Detect which cell encompasses the target text, then output its [X, Y] center coordinate. 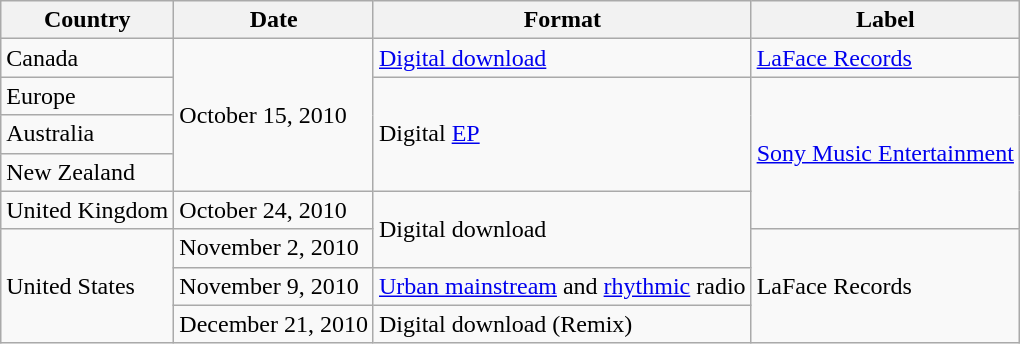
November 9, 2010 [274, 286]
Digital EP [562, 134]
Label [885, 20]
Canada [88, 58]
December 21, 2010 [274, 324]
Date [274, 20]
Sony Music Entertainment [885, 153]
United States [88, 286]
Europe [88, 96]
United Kingdom [88, 210]
Digital download (Remix) [562, 324]
Australia [88, 134]
Format [562, 20]
November 2, 2010 [274, 248]
October 15, 2010 [274, 115]
New Zealand [88, 172]
October 24, 2010 [274, 210]
Country [88, 20]
Urban mainstream and rhythmic radio [562, 286]
